Pinpoint the cell where the given text exists, returning its [x, y] midpoint coordinate. 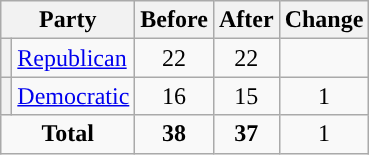
Party [68, 20]
Before [174, 20]
38 [174, 134]
Change [324, 20]
After [246, 20]
15 [246, 96]
Total [68, 134]
16 [174, 96]
Republican [74, 58]
37 [246, 134]
Democratic [74, 96]
